Pinpoint the cell where the given text exists, returning its (x, y) midpoint coordinate. 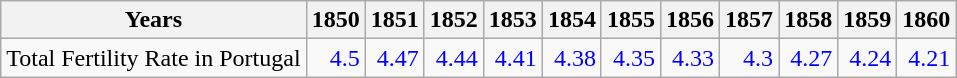
Years (154, 20)
1852 (454, 20)
4.33 (690, 58)
1857 (750, 20)
1850 (336, 20)
1855 (630, 20)
Total Fertility Rate in Portugal (154, 58)
1853 (512, 20)
1858 (808, 20)
1860 (926, 20)
4.41 (512, 58)
4.38 (572, 58)
4.21 (926, 58)
4.35 (630, 58)
4.24 (868, 58)
1856 (690, 20)
4.5 (336, 58)
1859 (868, 20)
4.44 (454, 58)
4.47 (394, 58)
4.27 (808, 58)
4.3 (750, 58)
1854 (572, 20)
1851 (394, 20)
